From the cell containing the given text, extract its center point as (x, y) coordinate. 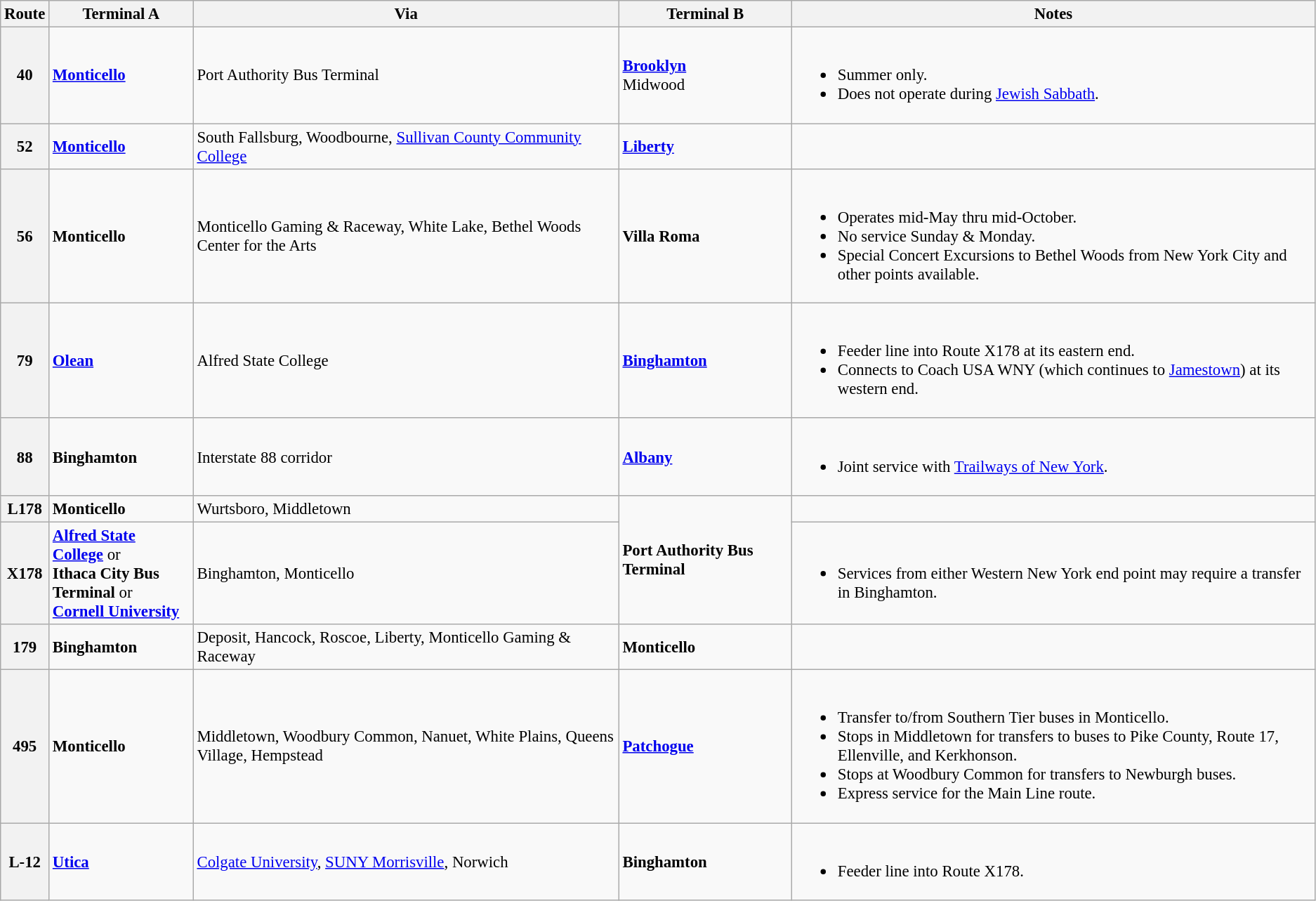
Feeder line into Route X178. (1053, 862)
495 (25, 747)
88 (25, 457)
Albany (705, 457)
Interstate 88 corridor (406, 457)
179 (25, 647)
Olean (121, 360)
Deposit, Hancock, Roscoe, Liberty, Monticello Gaming & Raceway (406, 647)
South Fallsburg, Woodbourne, Sullivan County Community College (406, 146)
Services from either Western New York end point may require a transfer in Binghamton. (1053, 573)
Via (406, 14)
Alfred State College (406, 360)
Colgate University, SUNY Morrisville, Norwich (406, 862)
52 (25, 146)
Liberty (705, 146)
Monticello Gaming & Raceway, White Lake, Bethel Woods Center for the Arts (406, 236)
Middletown, Woodbury Common, Nanuet, White Plains, Queens Village, Hempstead (406, 747)
Alfred State College or Ithaca City Bus Terminal or Cornell University (121, 573)
Wurtsboro, Middletown (406, 509)
Route (25, 14)
Binghamton, Monticello (406, 573)
L178 (25, 509)
79 (25, 360)
56 (25, 236)
Feeder line into Route X178 at its eastern end.Connects to Coach USA WNY (which continues to Jamestown) at its western end. (1053, 360)
X178 (25, 573)
Terminal B (705, 14)
BrooklynMidwood (705, 76)
Notes (1053, 14)
40 (25, 76)
Utica (121, 862)
Joint service with Trailways of New York. (1053, 457)
Summer only.Does not operate during Jewish Sabbath. (1053, 76)
Villa Roma (705, 236)
Patchogue (705, 747)
Terminal A (121, 14)
L-12 (25, 862)
